Provide the (x, y) coordinate of the cell's center where the given text is located.  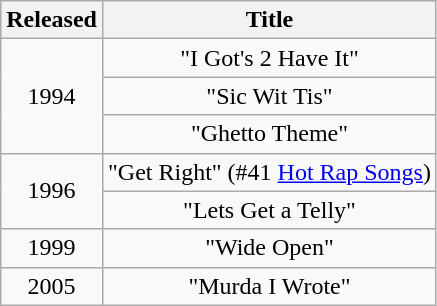
1999 (52, 248)
"Get Right" (#41 Hot Rap Songs) (269, 172)
"Sic Wit Tis" (269, 96)
"Murda I Wrote" (269, 286)
1996 (52, 191)
"Ghetto Theme" (269, 134)
"I Got's 2 Have It" (269, 58)
"Wide Open" (269, 248)
2005 (52, 286)
1994 (52, 96)
Released (52, 20)
Title (269, 20)
"Lets Get a Telly" (269, 210)
